For the text-containing cell, return its midpoint in (x, y) coordinate format. 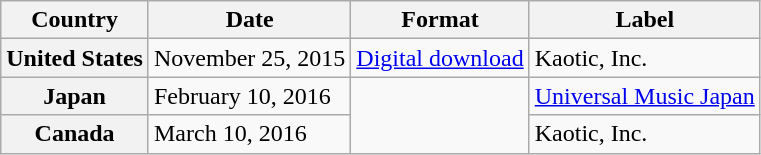
United States (75, 58)
February 10, 2016 (249, 96)
Country (75, 20)
Digital download (440, 58)
Format (440, 20)
Universal Music Japan (644, 96)
March 10, 2016 (249, 134)
Japan (75, 96)
Date (249, 20)
Label (644, 20)
November 25, 2015 (249, 58)
Canada (75, 134)
